Output the [X, Y] coordinate of the center of the cell containing the given text.  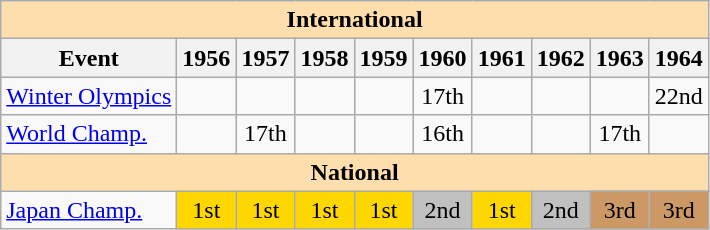
National [355, 172]
Winter Olympics [89, 96]
22nd [678, 96]
1963 [620, 58]
1960 [442, 58]
International [355, 20]
16th [442, 134]
1958 [324, 58]
1959 [384, 58]
1956 [206, 58]
1957 [266, 58]
1961 [502, 58]
Japan Champ. [89, 210]
Event [89, 58]
1962 [560, 58]
World Champ. [89, 134]
1964 [678, 58]
